For the text-containing cell, return its midpoint in [X, Y] coordinate format. 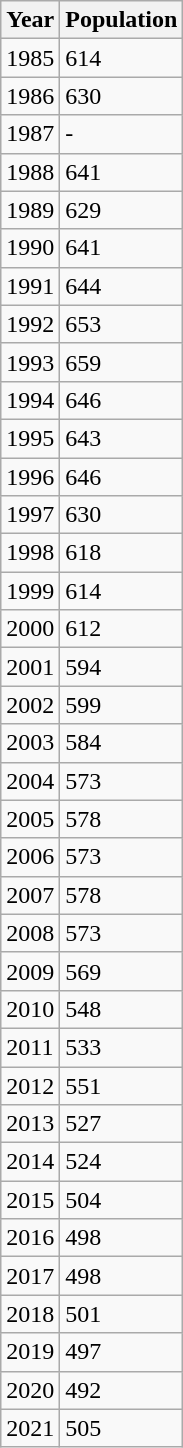
1996 [30, 477]
1994 [30, 400]
2000 [30, 629]
2004 [30, 781]
584 [122, 743]
1998 [30, 553]
Population [122, 20]
653 [122, 324]
2021 [30, 1428]
2005 [30, 819]
594 [122, 667]
501 [122, 1314]
599 [122, 705]
- [122, 134]
2002 [30, 705]
505 [122, 1428]
1995 [30, 438]
Year [30, 20]
533 [122, 1047]
1990 [30, 248]
2010 [30, 1009]
1993 [30, 362]
2018 [30, 1314]
2019 [30, 1352]
1997 [30, 515]
1987 [30, 134]
504 [122, 1200]
548 [122, 1009]
2020 [30, 1390]
497 [122, 1352]
569 [122, 971]
659 [122, 362]
524 [122, 1162]
2012 [30, 1085]
643 [122, 438]
2017 [30, 1276]
2014 [30, 1162]
2001 [30, 667]
1986 [30, 96]
551 [122, 1085]
629 [122, 210]
2003 [30, 743]
1988 [30, 172]
2006 [30, 857]
644 [122, 286]
492 [122, 1390]
2015 [30, 1200]
2009 [30, 971]
2007 [30, 895]
1985 [30, 58]
2013 [30, 1124]
2011 [30, 1047]
1992 [30, 324]
2016 [30, 1238]
1991 [30, 286]
2008 [30, 933]
1989 [30, 210]
527 [122, 1124]
618 [122, 553]
612 [122, 629]
1999 [30, 591]
